Pinpoint the cell where the given text exists, returning its [x, y] midpoint coordinate. 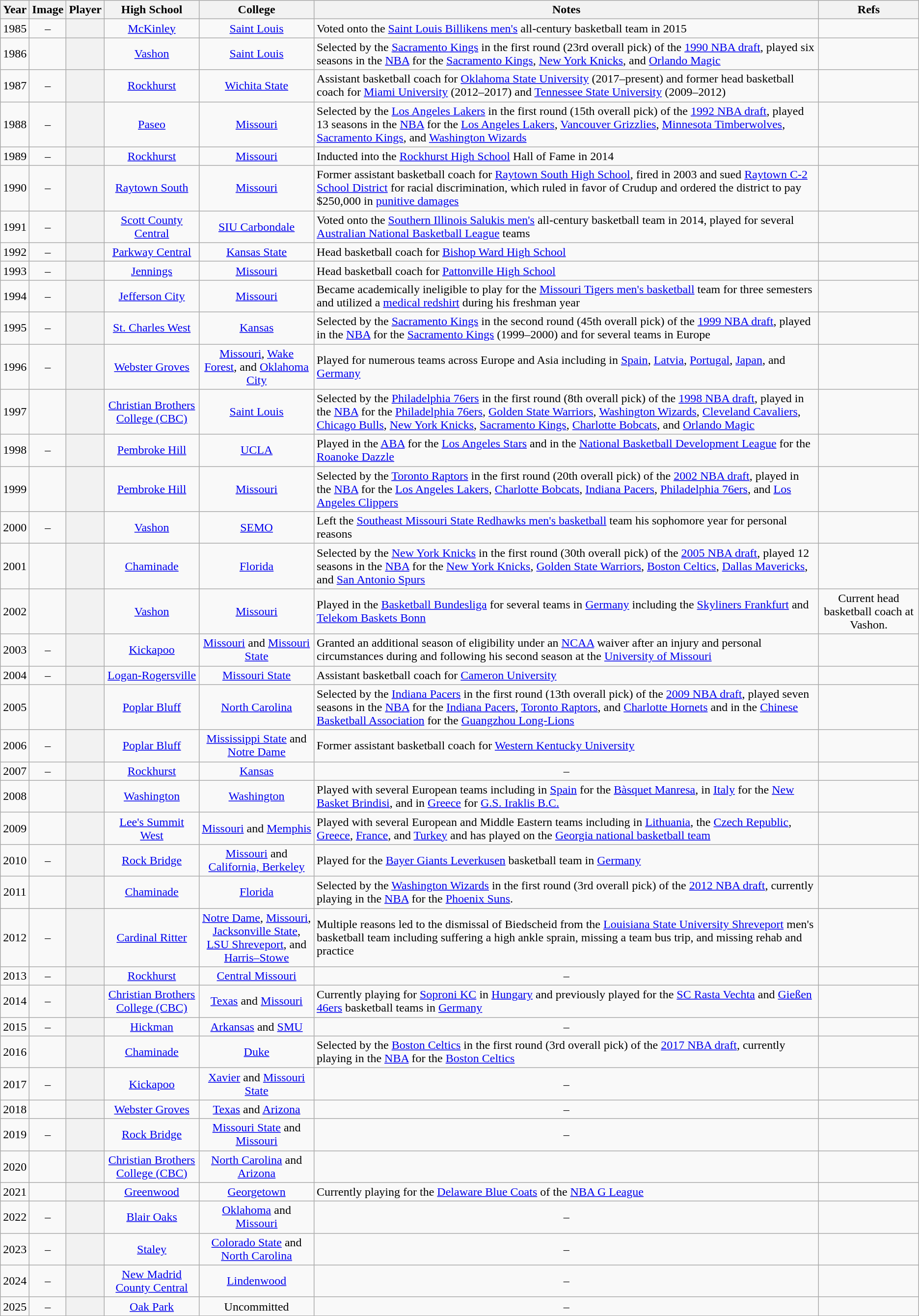
Scott County Central [152, 227]
Duke [257, 1052]
McKinley [152, 28]
Played for numerous teams across Europe and Asia including in Spain, Latvia, Portugal, Japan, and Germany [567, 366]
Blair Oaks [152, 1217]
Kansas State [257, 252]
2011 [15, 892]
Player [85, 10]
Uncommitted [257, 1306]
2017 [15, 1084]
2006 [15, 745]
2013 [15, 976]
Voted onto the Saint Louis Billikens men's all-century basketball team in 2015 [567, 28]
Notre Dame, Missouri, Jacksonville State,LSU Shreveport, and Harris–Stowe [257, 938]
Current head basketball coach at Vashon. [869, 611]
Head basketball coach for Pattonville High School [567, 271]
Played in the Basketball Bundesliga for several teams in Germany including the Skyliners Frankfurt and Telekom Baskets Bonn [567, 611]
2008 [15, 796]
Logan-Rogersville [152, 675]
1999 [15, 489]
1990 [15, 188]
Texas and Arizona [257, 1109]
2000 [15, 527]
1994 [15, 296]
Wichita State [257, 85]
1985 [15, 28]
1988 [15, 124]
2021 [15, 1192]
Former assistant basketball coach for Western Kentucky University [567, 745]
2025 [15, 1306]
Image [48, 10]
Texas and Missouri [257, 1002]
SEMO [257, 527]
SIU Carbondale [257, 227]
Lindenwood [257, 1281]
Currently playing for Soproni KC in Hungary and previously played for the SC Rasta Vechta and Gießen 46ers basketball teams in Germany [567, 1002]
Xavier and Missouri State [257, 1084]
Staley [152, 1249]
Paseo [152, 124]
Missouri and Missouri State [257, 650]
North Carolina [257, 707]
Jefferson City [152, 296]
Head basketball coach for Bishop Ward High School [567, 252]
2007 [15, 771]
Mississippi State and Notre Dame [257, 745]
Jennings [152, 271]
Central Missouri [257, 976]
2010 [15, 860]
2009 [15, 828]
Voted onto the Southern Illinois Salukis men's all-century basketball team in 2014, played for several Australian National Basketball League teams [567, 227]
Missouri State [257, 675]
Missouri and Memphis [257, 828]
2004 [15, 675]
Hickman [152, 1027]
1995 [15, 328]
Selected by the Washington Wizards in the first round (3rd overall pick) of the 2012 NBA draft, currently playing in the NBA for the Phoenix Suns. [567, 892]
2020 [15, 1167]
Assistant basketball coach for Cameron University [567, 675]
Oak Park [152, 1306]
Selected by the Boston Celtics in the first round (3rd overall pick) of the 2017 NBA draft, currently playing in the NBA for the Boston Celtics [567, 1052]
1992 [15, 252]
North Carolina and Arizona [257, 1167]
Georgetown [257, 1192]
High School [152, 10]
Refs [869, 10]
Year [15, 10]
1987 [15, 85]
1996 [15, 366]
1998 [15, 451]
Colorado State and North Carolina [257, 1249]
Lee's Summit West [152, 828]
2016 [15, 1052]
Missouri and California, Berkeley [257, 860]
Greenwood [152, 1192]
2001 [15, 566]
2005 [15, 707]
Left the Southeast Missouri State Redhawks men's basketball team his sophomore year for personal reasons [567, 527]
Arkansas and SMU [257, 1027]
Played in the ABA for the Los Angeles Stars and in the National Basketball Development League for the Roanoke Dazzle [567, 451]
Inducted into the Rockhurst High School Hall of Fame in 2014 [567, 156]
1989 [15, 156]
2024 [15, 1281]
2023 [15, 1249]
College [257, 10]
Raytown South [152, 188]
Cardinal Ritter [152, 938]
1991 [15, 227]
Played for the Bayer Giants Leverkusen basketball team in Germany [567, 860]
Notes [567, 10]
1993 [15, 271]
2022 [15, 1217]
2014 [15, 1002]
New Madrid County Central [152, 1281]
St. Charles West [152, 328]
1997 [15, 412]
Missouri, Wake Forest, and Oklahoma City [257, 366]
2015 [15, 1027]
UCLA [257, 451]
Oklahoma and Missouri [257, 1217]
Parkway Central [152, 252]
2019 [15, 1134]
2018 [15, 1109]
2002 [15, 611]
2012 [15, 938]
Missouri State and Missouri [257, 1134]
2003 [15, 650]
Currently playing for the Delaware Blue Coats of the NBA G League [567, 1192]
1986 [15, 54]
